Capture the cell that displays the provided text and extract its [X, Y] central coordinate. 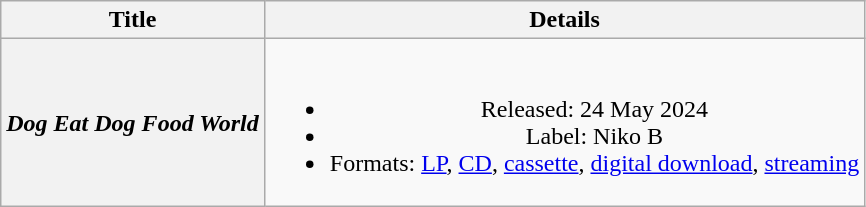
Details [564, 20]
Released: 24 May 2024Label: Niko BFormats: LP, CD, cassette, digital download, streaming [564, 122]
Dog Eat Dog Food World [133, 122]
Title [133, 20]
